Search for the cell housing the specified text and yield its [X, Y] center coordinate. 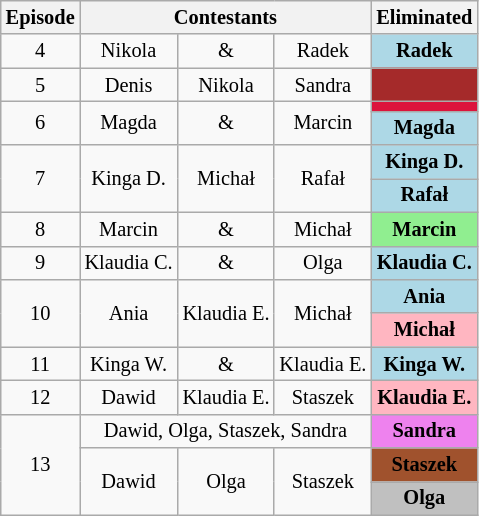
5 [40, 85]
4 [40, 51]
13 [40, 464]
Episode [40, 17]
Denis [129, 85]
Eliminated [424, 17]
8 [40, 229]
11 [40, 364]
12 [40, 397]
6 [40, 122]
Dawid, Olga, Staszek, Sandra [226, 431]
7 [40, 178]
10 [40, 312]
Contestants [226, 17]
9 [40, 263]
